Extract the (x, y) coordinate from the center of the cell holding the provided text.  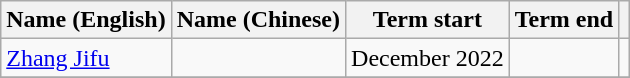
Term start (428, 20)
December 2022 (428, 58)
Name (Chinese) (258, 20)
Zhang Jifu (86, 58)
Term end (564, 20)
Name (English) (86, 20)
